Identify which cell holds the provided text, then report its [X, Y] central coordinate. 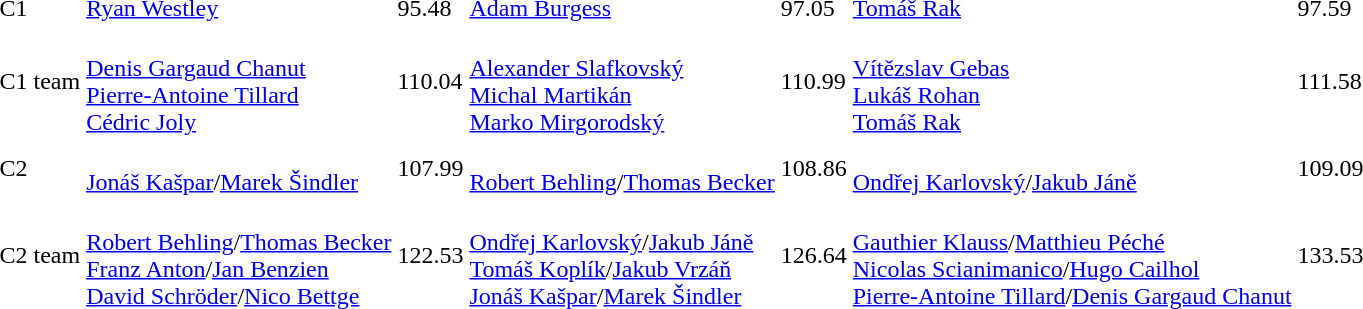
Ondřej Karlovský/Jakub Jáně [1072, 168]
107.99 [430, 168]
Vítězslav GebasLukáš RohanTomáš Rak [1072, 82]
110.04 [430, 82]
Robert Behling/Thomas Becker [622, 168]
Denis Gargaud ChanutPierre-Antoine TillardCédric Joly [239, 82]
Alexander SlafkovskýMichal MartikánMarko Mirgorodský [622, 82]
Jonáš Kašpar/Marek Šindler [239, 168]
108.86 [814, 168]
110.99 [814, 82]
